Identify which cell holds the provided text, then report its [x, y] central coordinate. 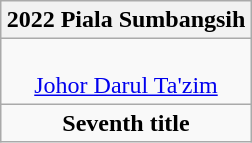
Johor Darul Ta'zim [126, 72]
Seventh title [126, 123]
2022 Piala Sumbangsih [126, 20]
